Identify which cell holds the provided text, then report its (X, Y) central coordinate. 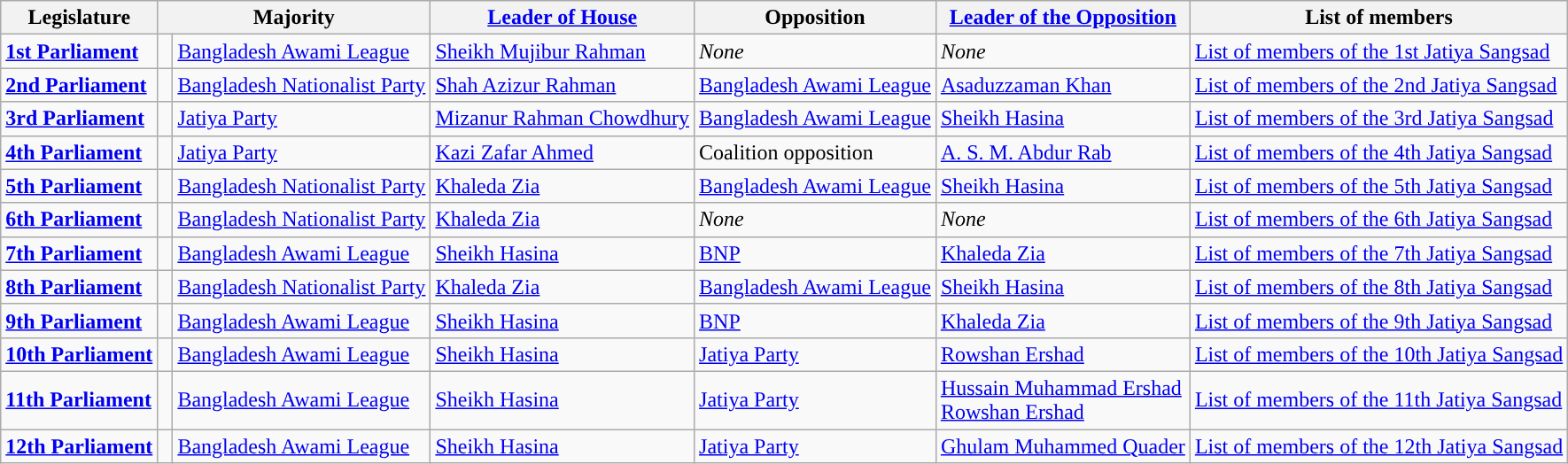
Sheikh Mujibur Rahman (563, 51)
2nd Parliament (80, 85)
List of members of the 1st Jatiya Sangsad (1378, 51)
List of members (1378, 18)
Opposition (815, 18)
5th Parliament (80, 186)
List of members of the 7th Jatiya Sangsad (1378, 253)
List of members of the 12th Jatiya Sangsad (1378, 445)
A. S. M. Abdur Rab (1063, 152)
Leader of House (563, 18)
Majority (294, 18)
List of members of the 2nd Jatiya Sangsad (1378, 85)
Mizanur Rahman Chowdhury (563, 119)
Asaduzzaman Khan (1063, 85)
6th Parliament (80, 220)
List of members of the 5th Jatiya Sangsad (1378, 186)
Leader of the Opposition (1063, 18)
Legislature (80, 18)
7th Parliament (80, 253)
12th Parliament (80, 445)
List of members of the 8th Jatiya Sangsad (1378, 287)
List of members of the 9th Jatiya Sangsad (1378, 321)
List of members of the 3rd Jatiya Sangsad (1378, 119)
Kazi Zafar Ahmed (563, 152)
9th Parliament (80, 321)
4th Parliament (80, 152)
1st Parliament (80, 51)
8th Parliament (80, 287)
Ghulam Muhammed Quader (1063, 445)
List of members of the 4th Jatiya Sangsad (1378, 152)
Rowshan Ershad (1063, 354)
Shah Azizur Rahman (563, 85)
3rd Parliament (80, 119)
List of members of the 10th Jatiya Sangsad (1378, 354)
Hussain Muhammad ErshadRowshan Ershad (1063, 400)
Coalition opposition (815, 152)
List of members of the 6th Jatiya Sangsad (1378, 220)
List of members of the 11th Jatiya Sangsad (1378, 400)
11th Parliament (80, 400)
10th Parliament (80, 354)
